Return the [X, Y] coordinate for the center point of the cell that contains the specified text.  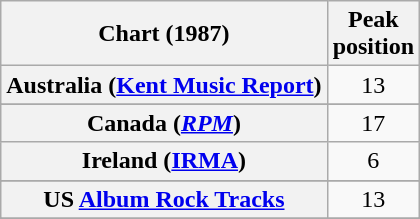
17 [373, 123]
Chart (1987) [164, 34]
Peakposition [373, 34]
Australia (Kent Music Report) [164, 85]
US Album Rock Tracks [164, 199]
Ireland (IRMA) [164, 161]
6 [373, 161]
Canada (RPM) [164, 123]
